Pinpoint the cell where the given text exists, returning its [x, y] midpoint coordinate. 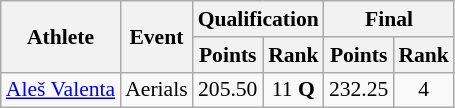
Aleš Valenta [60, 90]
Qualification [258, 19]
232.25 [358, 90]
Athlete [60, 36]
Aerials [156, 90]
205.50 [228, 90]
4 [424, 90]
11 Q [294, 90]
Final [389, 19]
Event [156, 36]
